Search for the cell housing the specified text and yield its [x, y] center coordinate. 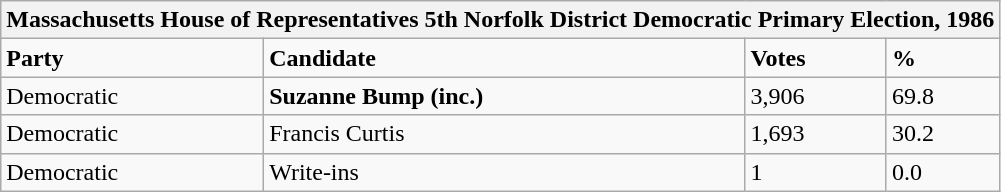
30.2 [942, 134]
Write-ins [504, 172]
Votes [816, 58]
3,906 [816, 96]
1,693 [816, 134]
1 [816, 172]
Francis Curtis [504, 134]
Candidate [504, 58]
69.8 [942, 96]
Massachusetts House of Representatives 5th Norfolk District Democratic Primary Election, 1986 [500, 20]
0.0 [942, 172]
Suzanne Bump (inc.) [504, 96]
Party [132, 58]
% [942, 58]
